Output the (x, y) coordinate of the center of the cell containing the given text.  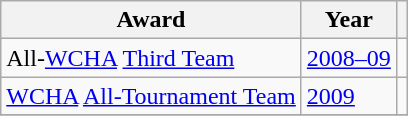
Year (348, 20)
2008–09 (348, 58)
Award (152, 20)
All-WCHA Third Team (152, 58)
WCHA All-Tournament Team (152, 96)
2009 (348, 96)
